Scan for the cell matching the given text and deliver its (X, Y) coordinate at center. 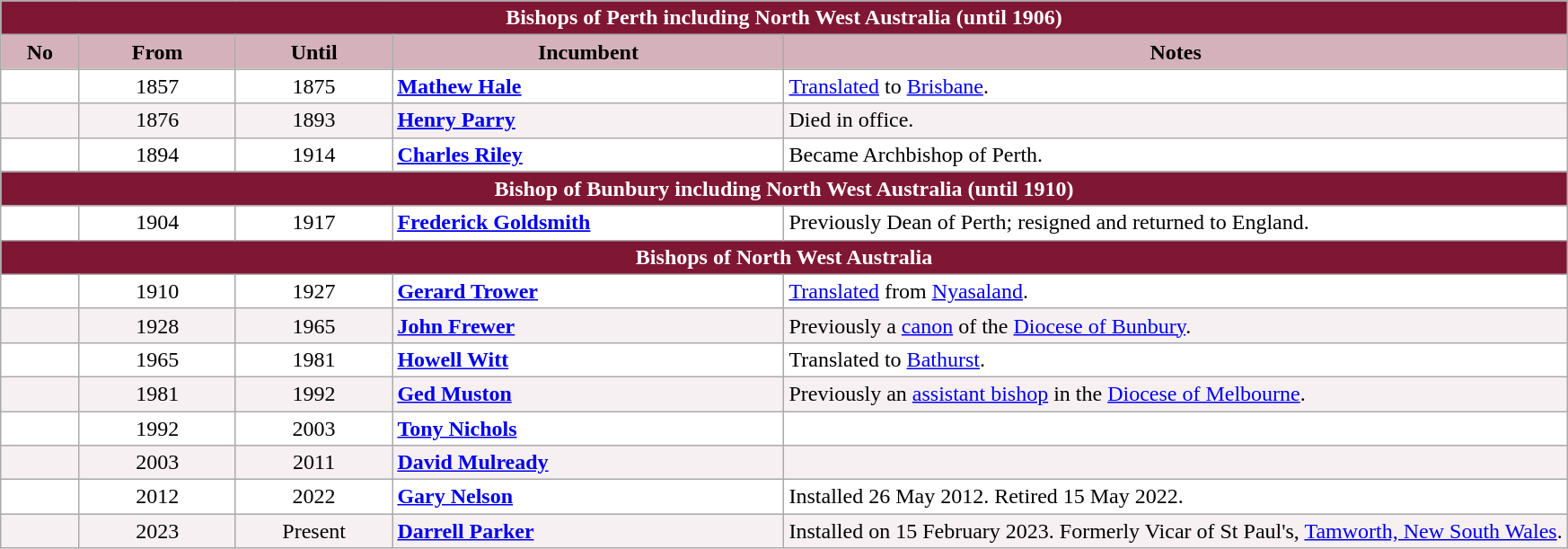
1876 (157, 120)
Died in office. (1176, 120)
1857 (157, 86)
Bishop of Bunbury including North West Australia (until 1910) (784, 189)
Howell Witt (588, 359)
Ged Muston (588, 394)
Previously Dean of Perth; resigned and returned to England. (1176, 223)
2022 (313, 497)
1928 (157, 325)
Previously a canon of the Diocese of Bunbury. (1176, 325)
Gerard Trower (588, 291)
1910 (157, 291)
1894 (157, 155)
No (40, 52)
Gary Nelson (588, 497)
David Mulready (588, 463)
Until (313, 52)
Henry Parry (588, 120)
Mathew Hale (588, 86)
2023 (157, 531)
Incumbent (588, 52)
1893 (313, 120)
Present (313, 531)
Translated from Nyasaland. (1176, 291)
1875 (313, 86)
Installed on 15 February 2023. Formerly Vicar of St Paul's, Tamworth, New South Wales. (1176, 531)
Charles Riley (588, 155)
1917 (313, 223)
2012 (157, 497)
From (157, 52)
Previously an assistant bishop in the Diocese of Melbourne. (1176, 394)
Translated to Bathurst. (1176, 359)
Frederick Goldsmith (588, 223)
Installed 26 May 2012. Retired 15 May 2022. (1176, 497)
Bishops of Perth including North West Australia (until 1906) (784, 18)
Bishops of North West Australia (784, 257)
Darrell Parker (588, 531)
John Frewer (588, 325)
1914 (313, 155)
Translated to Brisbane. (1176, 86)
1927 (313, 291)
Notes (1176, 52)
Became Archbishop of Perth. (1176, 155)
1904 (157, 223)
Tony Nichols (588, 429)
2011 (313, 463)
